Search for the cell housing the specified text and yield its [X, Y] center coordinate. 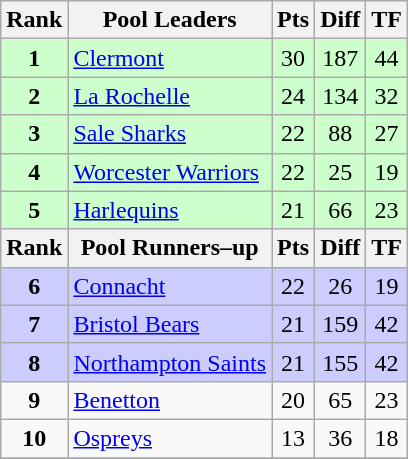
5 [34, 210]
25 [340, 172]
20 [294, 400]
Harlequins [170, 210]
10 [34, 438]
88 [340, 134]
8 [34, 362]
187 [340, 58]
66 [340, 210]
Ospreys [170, 438]
9 [34, 400]
13 [294, 438]
Benetton [170, 400]
Pool Runners–up [170, 248]
Northampton Saints [170, 362]
Connacht [170, 286]
65 [340, 400]
4 [34, 172]
1 [34, 58]
27 [387, 134]
30 [294, 58]
36 [340, 438]
3 [34, 134]
La Rochelle [170, 96]
Clermont [170, 58]
Sale Sharks [170, 134]
7 [34, 324]
155 [340, 362]
Worcester Warriors [170, 172]
Bristol Bears [170, 324]
159 [340, 324]
44 [387, 58]
24 [294, 96]
18 [387, 438]
2 [34, 96]
32 [387, 96]
134 [340, 96]
Pool Leaders [170, 20]
26 [340, 286]
6 [34, 286]
